Identify which cell holds the provided text, then report its [X, Y] central coordinate. 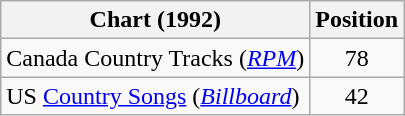
Chart (1992) [156, 20]
Position [357, 20]
US Country Songs (Billboard) [156, 96]
42 [357, 96]
Canada Country Tracks (RPM) [156, 58]
78 [357, 58]
